Determine the [x, y] coordinate at the center of the cell enclosing the given text.  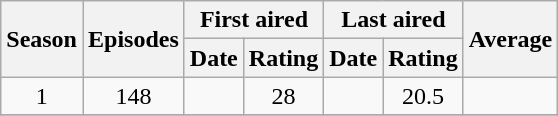
28 [283, 96]
148 [133, 96]
First aired [254, 20]
1 [42, 96]
20.5 [423, 96]
Episodes [133, 39]
Average [510, 39]
Season [42, 39]
Last aired [394, 20]
